Return the (x, y) coordinate for the center point of the cell that contains the specified text.  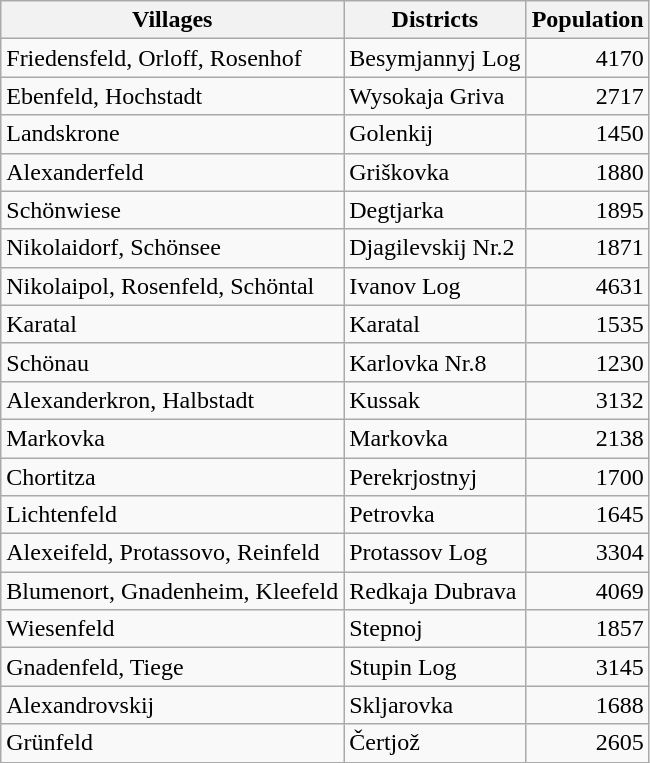
Blumenort, Gnadenheim, Kleefeld (172, 591)
Kussak (435, 400)
2138 (588, 438)
Čertjož (435, 743)
Lichtenfeld (172, 515)
Djagilevskij Nr.2 (435, 248)
Landskrone (172, 134)
Skljarovka (435, 705)
Chortitza (172, 477)
1700 (588, 477)
Petrovka (435, 515)
2717 (588, 96)
Alexandrovskij (172, 705)
1688 (588, 705)
1450 (588, 134)
Schönwiese (172, 210)
Golenkij (435, 134)
Wiesenfeld (172, 629)
3304 (588, 553)
1871 (588, 248)
1645 (588, 515)
4069 (588, 591)
Villages (172, 20)
4631 (588, 286)
Schönau (172, 362)
Alexanderkron, Halbstadt (172, 400)
1535 (588, 324)
Friedensfeld, Orloff, Rosenhof (172, 58)
1857 (588, 629)
4170 (588, 58)
1230 (588, 362)
1880 (588, 172)
2605 (588, 743)
Population (588, 20)
Districts (435, 20)
Nikolaidorf, Schönsee (172, 248)
Ebenfeld, Hochstadt (172, 96)
Stepnoj (435, 629)
Besymjannyj Log (435, 58)
Grünfeld (172, 743)
Stupin Log (435, 667)
Alexanderfeld (172, 172)
Alexeifeld, Protassovo, Reinfeld (172, 553)
Redkaja Dubrava (435, 591)
3145 (588, 667)
Nikolaipol, Rosenfeld, Schöntal (172, 286)
Karlovka Nr.8 (435, 362)
Gnadenfeld, Tiege (172, 667)
Perekrjostnyj (435, 477)
Griškovka (435, 172)
Wysokaja Griva (435, 96)
3132 (588, 400)
Ivanov Log (435, 286)
Protassov Log (435, 553)
Degtjarka (435, 210)
1895 (588, 210)
